Locate the cell with the specified text and output its (x, y) center coordinate. 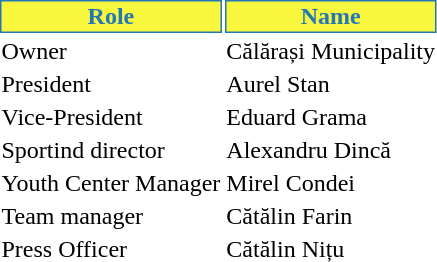
Vice-President (111, 117)
Sportind director (111, 150)
Cătălin Farin (331, 216)
Călărași Municipality (331, 51)
Eduard Grama (331, 117)
Owner (111, 51)
Mirel Condei (331, 183)
Aurel Stan (331, 84)
President (111, 84)
Alexandru Dincă (331, 150)
Team manager (111, 216)
Name (331, 16)
Youth Center Manager (111, 183)
Role (111, 16)
